Search for the cell housing the specified text and yield its (x, y) center coordinate. 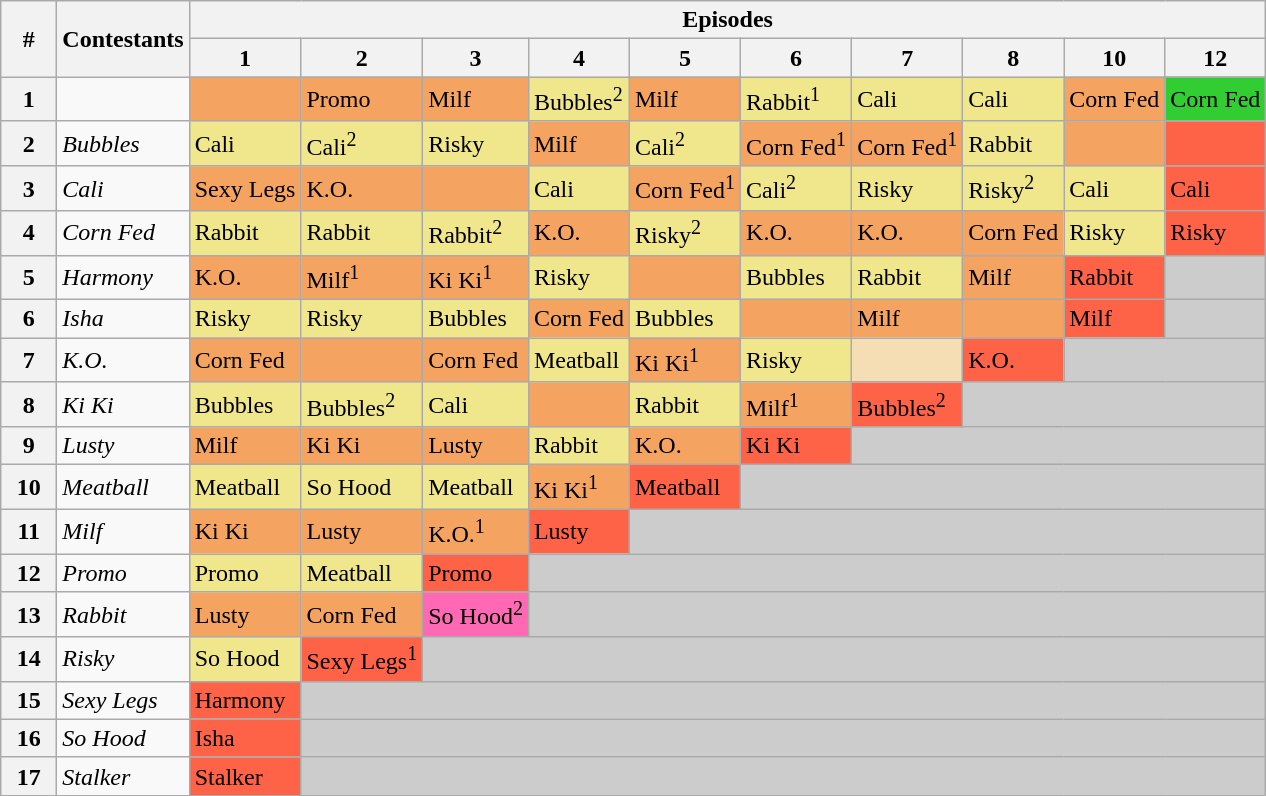
Episodes (728, 20)
Contestants (123, 39)
9 (29, 446)
Rabbit2 (476, 234)
17 (29, 776)
Sexy Legs1 (362, 660)
15 (29, 700)
So Hood2 (476, 614)
14 (29, 660)
16 (29, 738)
K.O.1 (476, 532)
13 (29, 614)
11 (29, 532)
# (29, 39)
Rabbit1 (796, 100)
